Capture the cell that displays the provided text and extract its [X, Y] central coordinate. 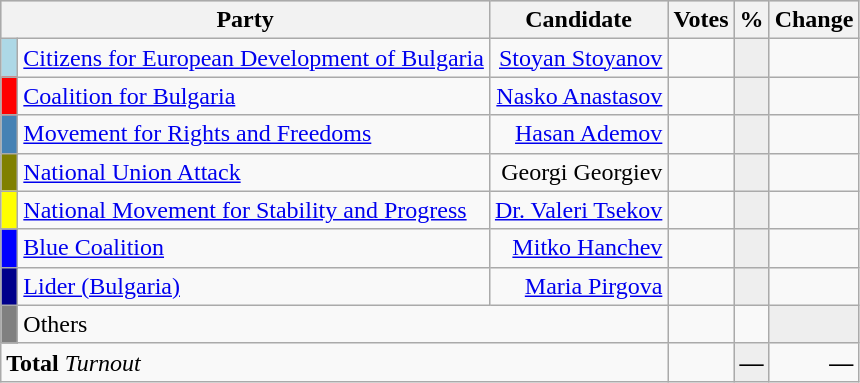
Movement for Rights and Freedoms [254, 134]
Others [343, 324]
Lider (Bulgaria) [254, 286]
Dr. Valeri Tsekov [578, 210]
Total Turnout [334, 362]
Georgi Georgiev [578, 172]
National Union Attack [254, 172]
National Movement for Stability and Progress [254, 210]
Citizens for European Development of Bulgaria [254, 58]
Candidate [578, 20]
Maria Pirgova [578, 286]
Mitko Hanchev [578, 248]
Hasan Ademov [578, 134]
Party [246, 20]
% [752, 20]
Votes [701, 20]
Nasko Anastasov [578, 96]
Blue Coalition [254, 248]
Coalition for Bulgaria [254, 96]
Stoyan Stoyanov [578, 58]
Change [814, 20]
